Pinpoint the cell where the given text exists, returning its [x, y] midpoint coordinate. 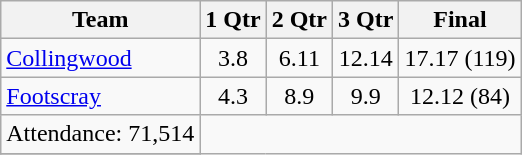
Attendance: 71,514 [100, 134]
17.17 (119) [460, 58]
6.11 [299, 58]
Team [100, 20]
3 Qtr [366, 20]
3.8 [233, 58]
4.3 [233, 96]
8.9 [299, 96]
2 Qtr [299, 20]
Final [460, 20]
Collingwood [100, 58]
12.14 [366, 58]
12.12 (84) [460, 96]
9.9 [366, 96]
1 Qtr [233, 20]
Footscray [100, 96]
